Pinpoint the cell where the given text exists, returning its (X, Y) midpoint coordinate. 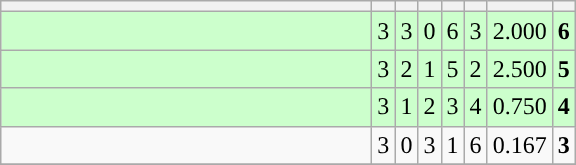
0.750 (520, 107)
0.167 (520, 145)
2.000 (520, 31)
2.500 (520, 69)
